Return [x, y] of the center of cell containing provided text 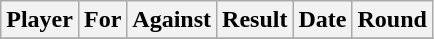
Result [255, 20]
Player [40, 20]
Round [392, 20]
Date [322, 20]
For [102, 20]
Against [172, 20]
